Detect which cell encompasses the target text, then output its [x, y] center coordinate. 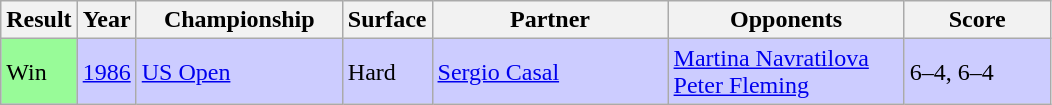
Hard [387, 72]
Martina Navratilova Peter Fleming [786, 72]
Championship [239, 20]
6–4, 6–4 [977, 72]
US Open [239, 72]
Win [39, 72]
Result [39, 20]
Year [106, 20]
Partner [550, 20]
1986 [106, 72]
Opponents [786, 20]
Surface [387, 20]
Score [977, 20]
Sergio Casal [550, 72]
